Output the [x, y] coordinate of the center of the cell containing the given text.  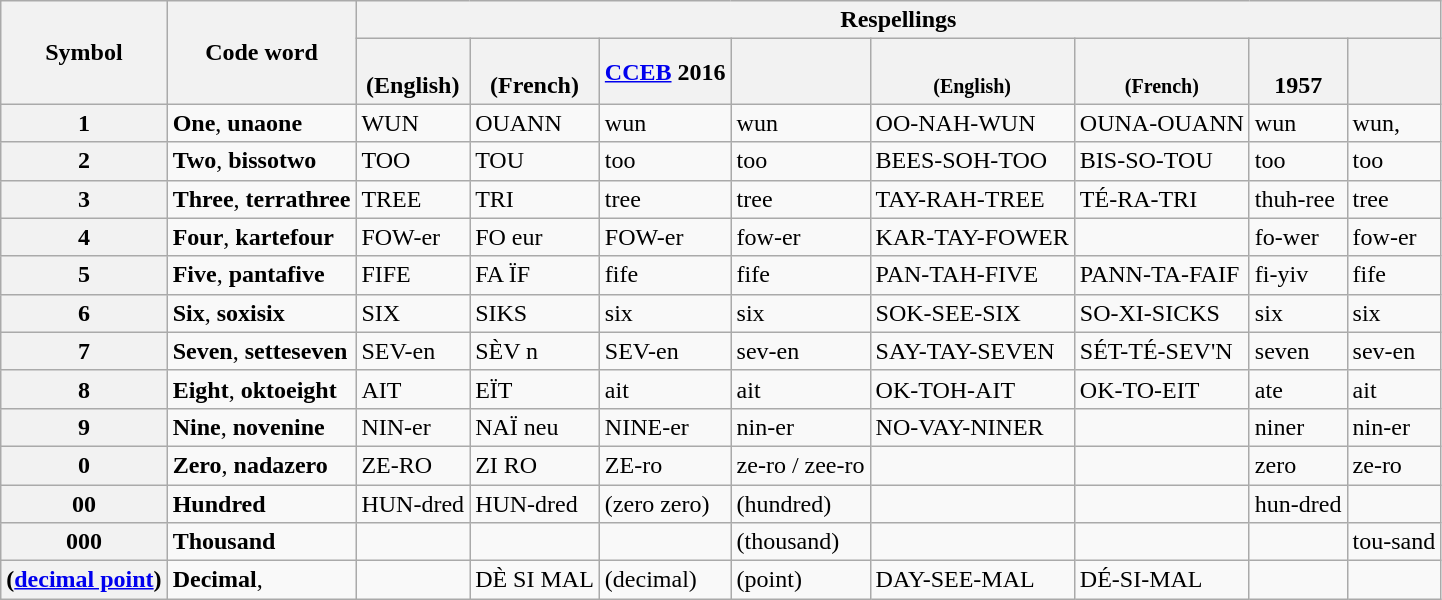
BIS-SO-TOU [1162, 161]
4 [84, 237]
AIT [413, 389]
FA ÏF [535, 275]
Two, bissotwo [262, 161]
2 [84, 161]
1957 [1298, 72]
Nine, novenine [262, 427]
niner [1298, 427]
SÉT-TÉ-SEV'N [1162, 351]
OUANN [535, 123]
Code word [262, 52]
DÈ SI MAL [535, 580]
NINE-er [665, 427]
SIKS [535, 313]
1 [84, 123]
(decimal point) [84, 580]
SIX [413, 313]
ZI RO [535, 465]
TRI [535, 199]
00 [84, 503]
Decimal, [262, 580]
Six, soxisix [262, 313]
KAR-TAY-FOWER [972, 237]
(decimal) [665, 580]
9 [84, 427]
ze-ro [1394, 465]
Zero, nadazero [262, 465]
Eight, oktoeight [262, 389]
OK-TOH-AIT [972, 389]
TAY-RAH-TREE [972, 199]
000 [84, 542]
8 [84, 389]
One, unaone [262, 123]
Five, pantafive [262, 275]
ZE-RO [413, 465]
Seven, setteseven [262, 351]
Symbol [84, 52]
DÉ-SI-MAL [1162, 580]
OO-NAH-WUN [972, 123]
ZE-ro [665, 465]
fi-yiv [1298, 275]
BEES-SOH-TOO [972, 161]
TOO [413, 161]
Respellings [898, 20]
TÉ-RA-TRI [1162, 199]
SOK-SEE-SIX [972, 313]
OK-TO-EIT [1162, 389]
zero [1298, 465]
7 [84, 351]
3 [84, 199]
Hundred [262, 503]
tou-sand [1394, 542]
DAY-SEE-MAL [972, 580]
PAN-TAH-FIVE [972, 275]
fo-wer [1298, 237]
ate [1298, 389]
(point) [800, 580]
ze-ro / zee-ro [800, 465]
(thousand) [800, 542]
(zero zero) [665, 503]
thuh-ree [1298, 199]
5 [84, 275]
wun, [1394, 123]
(hundred) [800, 503]
TOU [535, 161]
OUNA-OUANN [1162, 123]
SAY-TAY-SEVEN [972, 351]
SÈV n [535, 351]
WUN [413, 123]
FIFE [413, 275]
NO-VAY-NINER [972, 427]
PANN-TA-FAIF [1162, 275]
Thousand [262, 542]
0 [84, 465]
TREE [413, 199]
NIN-er [413, 427]
CCEB 2016 [665, 72]
Three, terrathree [262, 199]
FO eur [535, 237]
NAÏ neu [535, 427]
EÏT [535, 389]
Four, kartefour [262, 237]
seven [1298, 351]
6 [84, 313]
hun-dred [1298, 503]
SO-XI-SICKS [1162, 313]
